Search for the cell housing the specified text and yield its [X, Y] center coordinate. 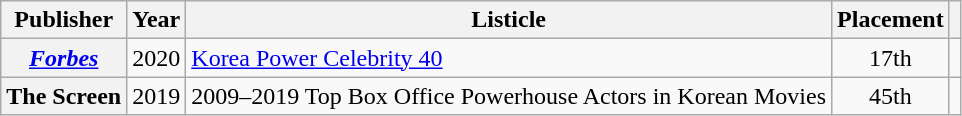
45th [891, 96]
Listicle [509, 20]
Placement [891, 20]
2020 [156, 58]
2009–2019 Top Box Office Powerhouse Actors in Korean Movies [509, 96]
17th [891, 58]
Korea Power Celebrity 40 [509, 58]
2019 [156, 96]
Year [156, 20]
Publisher [64, 20]
Forbes [64, 58]
The Screen [64, 96]
